Pinpoint the cell where the given text exists, returning its (x, y) midpoint coordinate. 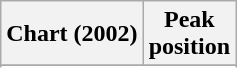
Peakposition (189, 34)
Chart (2002) (72, 34)
